Search for the cell housing the specified text and yield its [x, y] center coordinate. 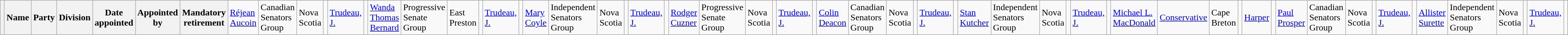
Rodger Cuzner [684, 18]
Conservative [1184, 18]
Mandatory retirement [204, 18]
East Preston [463, 18]
Colin Deacon [832, 18]
Paul Prosper [1291, 18]
Date appointed [114, 18]
Name [18, 18]
Wanda Thomas Bernard [384, 18]
Stan Kutcher [974, 18]
Party [44, 18]
Cape Breton [1223, 18]
Division [74, 18]
Allister Surette [1432, 18]
Appointed by [158, 18]
Michael L. MacDonald [1134, 18]
Harper [1257, 18]
Réjean Aucoin [243, 18]
Mary Coyle [536, 18]
